Provide the (x, y) coordinate of the cell's center where the given text is located.  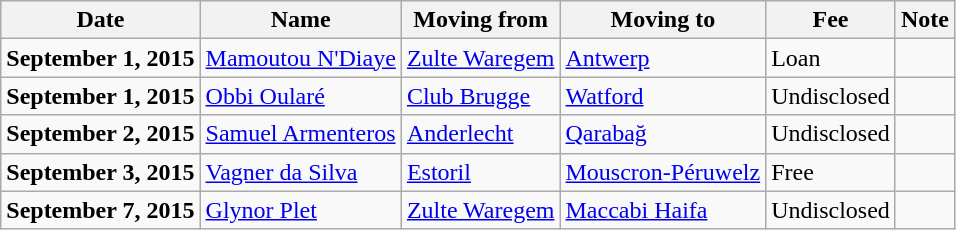
Note (924, 20)
September 7, 2015 (100, 210)
Moving to (663, 20)
September 2, 2015 (100, 134)
Name (300, 20)
Date (100, 20)
Moving from (480, 20)
Mamoutou N'Diaye (300, 58)
Estoril (480, 172)
Antwerp (663, 58)
Club Brugge (480, 96)
Qarabağ (663, 134)
Anderlecht (480, 134)
Loan (831, 58)
Maccabi Haifa (663, 210)
Watford (663, 96)
September 3, 2015 (100, 172)
Mouscron-Péruwelz (663, 172)
Free (831, 172)
Obbi Oularé (300, 96)
Fee (831, 20)
Vagner da Silva (300, 172)
Samuel Armenteros (300, 134)
Glynor Plet (300, 210)
